Return the (X, Y) coordinate for the center point of the cell that contains the specified text.  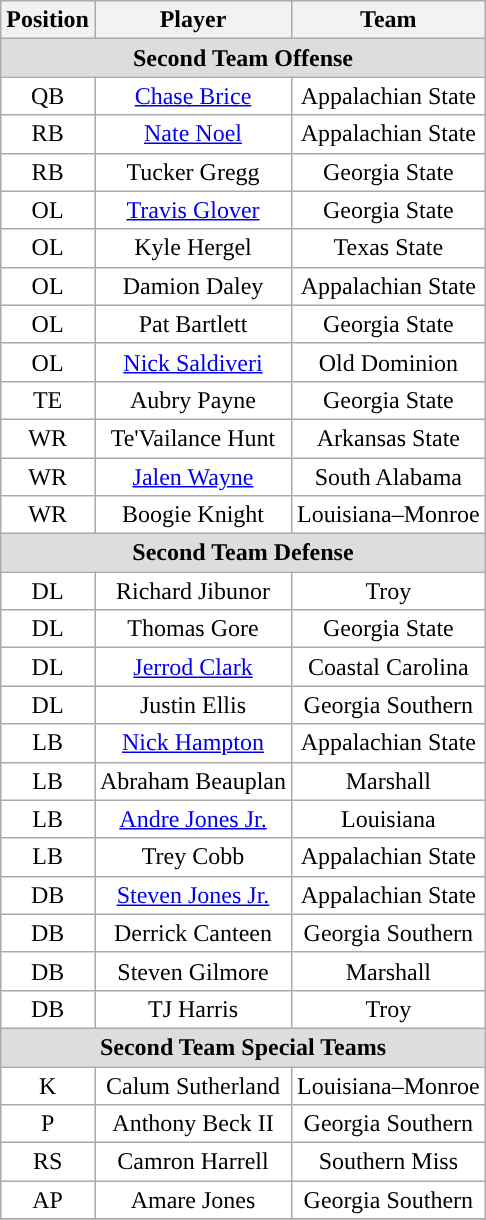
Old Dominion (388, 362)
Player (192, 20)
Nate Noel (192, 134)
Nick Hampton (192, 743)
Team (388, 20)
Andre Jones Jr. (192, 819)
RS (48, 1162)
Te'Vailance Hunt (192, 438)
Abraham Beauplan (192, 781)
TE (48, 400)
Second Team Defense (243, 553)
TJ Harris (192, 1009)
Position (48, 20)
Chase Brice (192, 96)
Steven Jones Jr. (192, 895)
Camron Harrell (192, 1162)
Pat Bartlett (192, 324)
Texas State (388, 248)
Thomas Gore (192, 629)
Southern Miss (388, 1162)
Tucker Gregg (192, 172)
Richard Jibunor (192, 591)
Jalen Wayne (192, 477)
Second Team Offense (243, 58)
Amare Jones (192, 1200)
Louisiana (388, 819)
Jerrod Clark (192, 667)
Kyle Hergel (192, 248)
Trey Cobb (192, 857)
Aubry Payne (192, 400)
South Alabama (388, 477)
Anthony Beck II (192, 1124)
Damion Daley (192, 286)
Calum Sutherland (192, 1085)
P (48, 1124)
QB (48, 96)
Arkansas State (388, 438)
Justin Ellis (192, 705)
Second Team Special Teams (243, 1047)
Derrick Canteen (192, 933)
K (48, 1085)
AP (48, 1200)
Boogie Knight (192, 515)
Travis Glover (192, 210)
Steven Gilmore (192, 971)
Nick Saldiveri (192, 362)
Coastal Carolina (388, 667)
